Return [X, Y] of the center of cell containing provided text 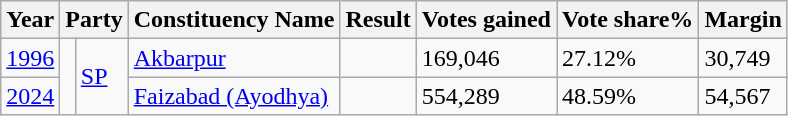
SP [102, 77]
2024 [30, 96]
169,046 [486, 58]
30,749 [743, 58]
27.12% [627, 58]
Margin [743, 20]
554,289 [486, 96]
Vote share% [627, 20]
48.59% [627, 96]
Party [94, 20]
Faizabad (Ayodhya) [234, 96]
Votes gained [486, 20]
Constituency Name [234, 20]
54,567 [743, 96]
Result [378, 20]
Year [30, 20]
1996 [30, 58]
Akbarpur [234, 58]
